Capture the cell that displays the provided text and extract its [x, y] central coordinate. 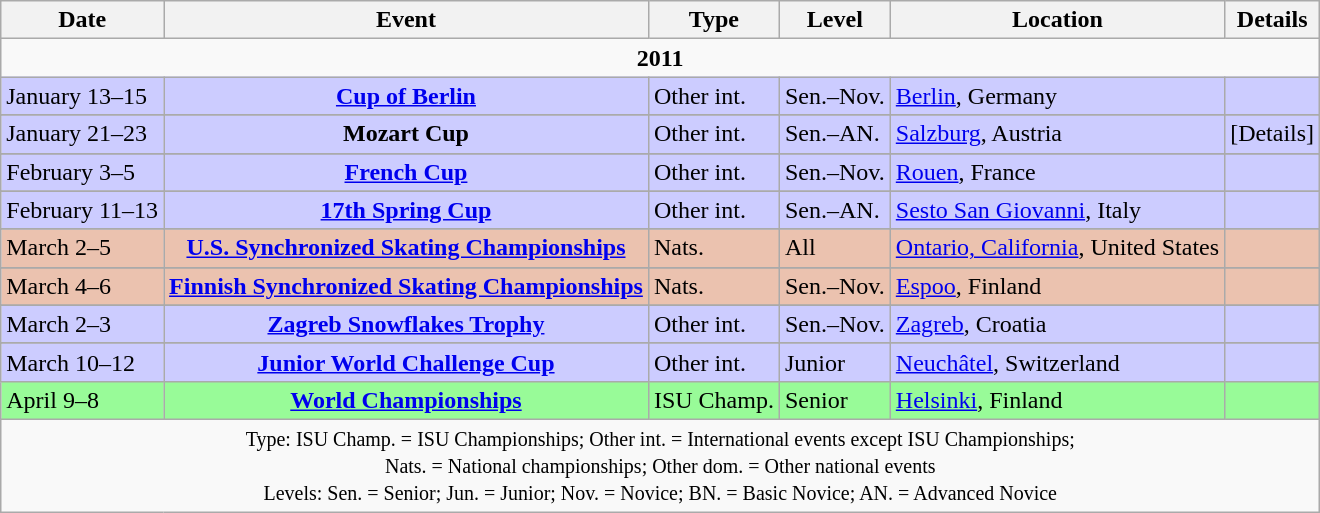
All [834, 248]
Junior World Challenge Cup [406, 362]
Finnish Synchronized Skating Championships [406, 286]
Espoo, Finland [1057, 286]
March 2–5 [82, 248]
Rouen, France [1057, 172]
Senior [834, 400]
17th Spring Cup [406, 210]
Salzburg, Austria [1057, 134]
January 13–15 [82, 96]
World Championships [406, 400]
Zagreb Snowflakes Trophy [406, 324]
Junior [834, 362]
U.S. Synchronized Skating Championships [406, 248]
Level [834, 20]
April 9–8 [82, 400]
2011 [660, 58]
January 21–23 [82, 134]
February 3–5 [82, 172]
March 2–3 [82, 324]
French Cup [406, 172]
Mozart Cup [406, 134]
Details [1272, 20]
March 10–12 [82, 362]
ISU Champ. [714, 400]
Zagreb, Croatia [1057, 324]
Location [1057, 20]
Type [714, 20]
Ontario, California, United States [1057, 248]
Neuchâtel, Switzerland [1057, 362]
[Details] [1272, 134]
Helsinki, Finland [1057, 400]
Cup of Berlin [406, 96]
Berlin, Germany [1057, 96]
Sesto San Giovanni, Italy [1057, 210]
Event [406, 20]
February 11–13 [82, 210]
Date [82, 20]
March 4–6 [82, 286]
